Return the [X, Y] coordinate for the center point of the cell that contains the specified text.  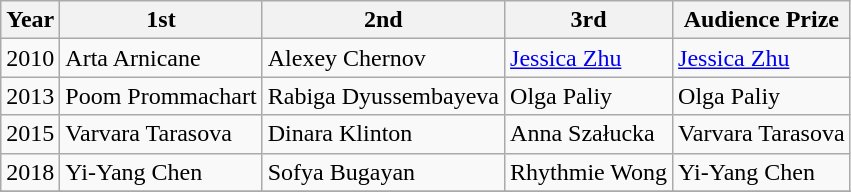
Poom Prommachart [161, 96]
2018 [30, 172]
Rabiga Dyussembayeva [383, 96]
2015 [30, 134]
Arta Arnicane [161, 58]
Dinara Klinton [383, 134]
Rhythmie Wong [589, 172]
2013 [30, 96]
1st [161, 20]
Alexey Chernov [383, 58]
2010 [30, 58]
Audience Prize [762, 20]
Anna Szałucka [589, 134]
3rd [589, 20]
Year [30, 20]
Sofya Bugayan [383, 172]
2nd [383, 20]
